Pinpoint the cell where the given text exists, returning its (X, Y) midpoint coordinate. 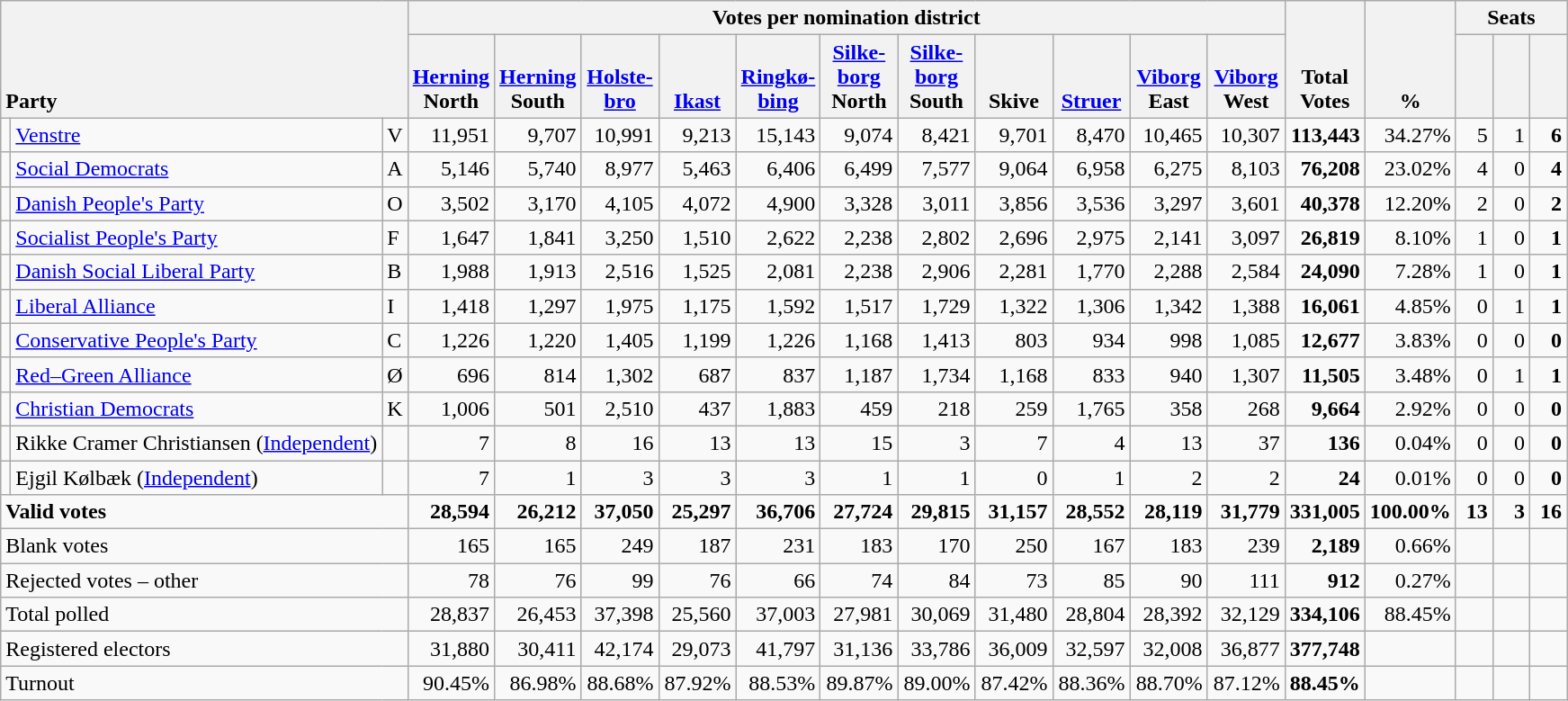
Ringkø- bing (778, 76)
41,797 (778, 649)
10,991 (620, 135)
78 (451, 580)
Holste- bro (620, 76)
249 (620, 546)
268 (1246, 409)
Venstre (196, 135)
833 (1091, 374)
250 (1014, 546)
% (1411, 59)
437 (697, 409)
33,786 (936, 649)
30,069 (936, 615)
87.92% (697, 683)
6,958 (1091, 169)
6,499 (859, 169)
A (395, 169)
4,900 (778, 203)
2.92% (1411, 409)
73 (1014, 580)
Silke- borg South (936, 76)
687 (697, 374)
8,103 (1246, 169)
940 (1169, 374)
0.27% (1411, 580)
88.68% (620, 683)
27,981 (859, 615)
99 (620, 580)
88.53% (778, 683)
37,398 (620, 615)
2,584 (1246, 272)
90 (1169, 580)
1,525 (697, 272)
331,005 (1324, 512)
Seats (1511, 18)
26,212 (538, 512)
2,975 (1091, 238)
259 (1014, 409)
K (395, 409)
9,213 (697, 135)
29,815 (936, 512)
36,877 (1246, 649)
1,841 (538, 238)
1,405 (620, 340)
3,250 (620, 238)
30,411 (538, 649)
8 (538, 443)
O (395, 203)
Herning South (538, 76)
1,342 (1169, 306)
5 (1474, 135)
3,856 (1014, 203)
2,510 (620, 409)
3.48% (1411, 374)
1,770 (1091, 272)
Skive (1014, 76)
Liberal Alliance (196, 306)
Viborg West (1246, 76)
16,061 (1324, 306)
Socialist People's Party (196, 238)
31,136 (859, 649)
3,170 (538, 203)
501 (538, 409)
3,328 (859, 203)
24 (1324, 478)
1,647 (451, 238)
9,707 (538, 135)
4,105 (620, 203)
Rejected votes – other (204, 580)
3,297 (1169, 203)
111 (1246, 580)
86.98% (538, 683)
3,601 (1246, 203)
Registered electors (204, 649)
1,729 (936, 306)
2,516 (620, 272)
87.12% (1246, 683)
76,208 (1324, 169)
2,281 (1014, 272)
31,779 (1246, 512)
2,696 (1014, 238)
15 (859, 443)
15,143 (778, 135)
934 (1091, 340)
42,174 (620, 649)
1,297 (538, 306)
26,453 (538, 615)
11,951 (451, 135)
696 (451, 374)
Danish People's Party (196, 203)
4.85% (1411, 306)
6 (1547, 135)
11,505 (1324, 374)
8,470 (1091, 135)
25,560 (697, 615)
Party (204, 59)
12.20% (1411, 203)
Total Votes (1324, 59)
1,913 (538, 272)
2,906 (936, 272)
5,463 (697, 169)
0.66% (1411, 546)
32,008 (1169, 649)
231 (778, 546)
37 (1246, 443)
814 (538, 374)
I (395, 306)
85 (1091, 580)
334,106 (1324, 615)
239 (1246, 546)
Silke- borg North (859, 76)
459 (859, 409)
2,081 (778, 272)
170 (936, 546)
40,378 (1324, 203)
167 (1091, 546)
9,064 (1014, 169)
9,701 (1014, 135)
Total polled (204, 615)
1,307 (1246, 374)
31,157 (1014, 512)
32,597 (1091, 649)
1,220 (538, 340)
3.83% (1411, 340)
28,837 (451, 615)
88.70% (1169, 683)
7.28% (1411, 272)
1,306 (1091, 306)
87.42% (1014, 683)
2,141 (1169, 238)
C (395, 340)
2,802 (936, 238)
1,322 (1014, 306)
V (395, 135)
Red–Green Alliance (196, 374)
88.36% (1091, 683)
23.02% (1411, 169)
28,392 (1169, 615)
218 (936, 409)
37,003 (778, 615)
Ø (395, 374)
1,413 (936, 340)
377,748 (1324, 649)
Conservative People's Party (196, 340)
84 (936, 580)
5,740 (538, 169)
25,297 (697, 512)
2,288 (1169, 272)
12,677 (1324, 340)
113,443 (1324, 135)
B (395, 272)
Danish Social Liberal Party (196, 272)
100.00% (1411, 512)
36,009 (1014, 649)
Social Democrats (196, 169)
3,011 (936, 203)
27,724 (859, 512)
8,421 (936, 135)
6,275 (1169, 169)
Herning North (451, 76)
0.01% (1411, 478)
837 (778, 374)
8.10% (1411, 238)
0.04% (1411, 443)
66 (778, 580)
358 (1169, 409)
1,592 (778, 306)
2,189 (1324, 546)
Blank votes (204, 546)
Ikast (697, 76)
8,977 (620, 169)
Viborg East (1169, 76)
3,097 (1246, 238)
1,302 (620, 374)
7,577 (936, 169)
24,090 (1324, 272)
Valid votes (204, 512)
10,307 (1246, 135)
28,594 (451, 512)
Rikke Cramer Christiansen (Independent) (196, 443)
10,465 (1169, 135)
F (395, 238)
1,883 (778, 409)
28,119 (1169, 512)
28,552 (1091, 512)
31,480 (1014, 615)
1,388 (1246, 306)
Turnout (204, 683)
1,988 (451, 272)
3,536 (1091, 203)
136 (1324, 443)
9,664 (1324, 409)
Ejgil Kølbæk (Independent) (196, 478)
1,006 (451, 409)
90.45% (451, 683)
34.27% (1411, 135)
32,129 (1246, 615)
Christian Democrats (196, 409)
89.00% (936, 683)
1,085 (1246, 340)
26,819 (1324, 238)
36,706 (778, 512)
1,199 (697, 340)
29,073 (697, 649)
31,880 (451, 649)
1,418 (451, 306)
1,734 (936, 374)
1,510 (697, 238)
912 (1324, 580)
1,187 (859, 374)
803 (1014, 340)
6,406 (778, 169)
28,804 (1091, 615)
9,074 (859, 135)
3,502 (451, 203)
998 (1169, 340)
4,072 (697, 203)
187 (697, 546)
Votes per nomination district (846, 18)
5,146 (451, 169)
1,175 (697, 306)
74 (859, 580)
Struer (1091, 76)
1,517 (859, 306)
89.87% (859, 683)
2,622 (778, 238)
37,050 (620, 512)
1,765 (1091, 409)
1,975 (620, 306)
